Scan for the cell matching the given text and deliver its [x, y] coordinate at center. 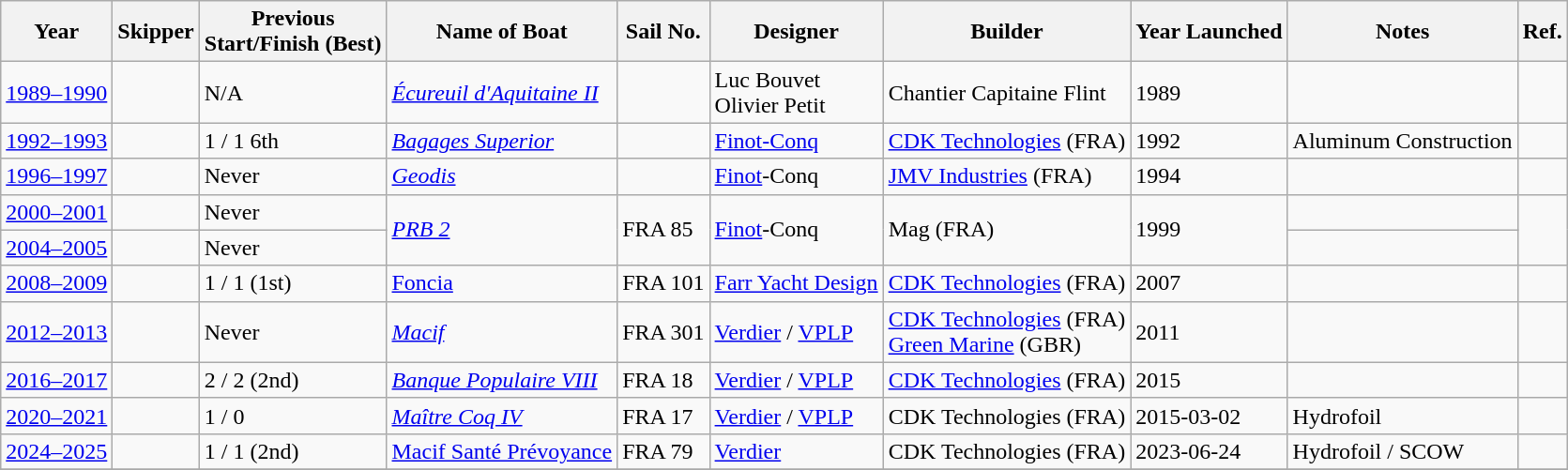
FRA 17 [663, 416]
2012–2013 [56, 332]
1999 [1209, 230]
Macif Santé Prévoyance [502, 451]
Écureuil d'Aquitaine II [502, 92]
1 / 1 (1st) [293, 283]
Farr Yacht Design [796, 283]
Banque Populaire VIII [502, 380]
2015 [1209, 380]
1 / 0 [293, 416]
2007 [1209, 283]
Aluminum Construction [1402, 141]
Previous Start/Finish (Best) [293, 32]
1989–1990 [56, 92]
Luc Bouvet Olivier Petit [796, 92]
Maître Coq IV [502, 416]
2008–2009 [56, 283]
N/A [293, 92]
CDK Technologies (FRA) Green Marine (GBR) [1007, 332]
Name of Boat [502, 32]
2020–2021 [56, 416]
Year [56, 32]
FRA 301 [663, 332]
2004–2005 [56, 248]
2000–2001 [56, 212]
2024–2025 [56, 451]
Hydrofoil [1402, 416]
Sail No. [663, 32]
FRA 18 [663, 380]
1996–1997 [56, 176]
FRA 79 [663, 451]
PRB 2 [502, 230]
Bagages Superior [502, 141]
1992 [1209, 141]
Hydrofoil / SCOW [1402, 451]
2 / 2 (2nd) [293, 380]
Builder [1007, 32]
Chantier Capitaine Flint [1007, 92]
1989 [1209, 92]
FRA 101 [663, 283]
1 / 1 (2nd) [293, 451]
Foncia [502, 283]
Macif [502, 332]
1992–1993 [56, 141]
2015-03-02 [1209, 416]
Designer [796, 32]
Year Launched [1209, 32]
2023-06-24 [1209, 451]
Notes [1402, 32]
1 / 1 6th [293, 141]
Verdier [796, 451]
2016–2017 [56, 380]
FRA 85 [663, 230]
JMV Industries (FRA) [1007, 176]
Geodis [502, 176]
Mag (FRA) [1007, 230]
2011 [1209, 332]
1994 [1209, 176]
Skipper [156, 32]
Ref. [1543, 32]
